Capture the cell that displays the provided text and extract its (x, y) central coordinate. 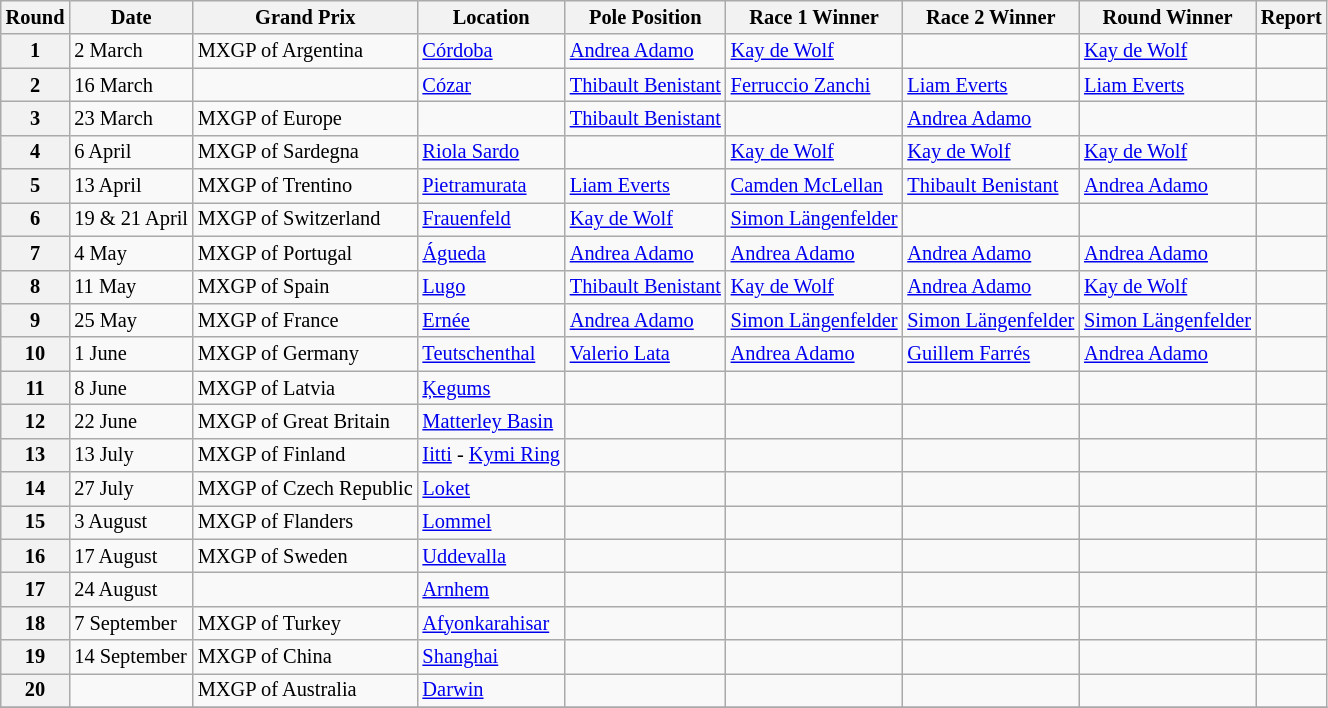
3 (36, 118)
MXGP of Latvia (306, 388)
Date (131, 17)
Ferruccio Zanchi (814, 85)
Race 2 Winner (990, 17)
MXGP of Australia (306, 690)
MXGP of Europe (306, 118)
15 (36, 522)
MXGP of China (306, 657)
19 (36, 657)
16 (36, 556)
17 (36, 589)
Cózar (492, 85)
11 May (131, 287)
Riola Sardo (492, 152)
18 (36, 623)
7 (36, 253)
Race 1 Winner (814, 17)
MXGP of Flanders (306, 522)
Frauenfeld (492, 219)
12 (36, 421)
MXGP of Trentino (306, 186)
Lommel (492, 522)
20 (36, 690)
Shanghai (492, 657)
22 June (131, 421)
Águeda (492, 253)
Pietramurata (492, 186)
MXGP of Sardegna (306, 152)
9 (36, 320)
13 July (131, 455)
MXGP of Germany (306, 354)
Round (36, 17)
MXGP of Argentina (306, 51)
8 June (131, 388)
7 September (131, 623)
Guillem Farrés (990, 354)
Darwin (492, 690)
Arnhem (492, 589)
5 (36, 186)
8 (36, 287)
Round Winner (1168, 17)
Loket (492, 489)
MXGP of Turkey (306, 623)
25 May (131, 320)
MXGP of Czech Republic (306, 489)
MXGP of Great Britain (306, 421)
23 March (131, 118)
Ernée (492, 320)
Report (1292, 17)
19 & 21 April (131, 219)
Matterley Basin (492, 421)
24 August (131, 589)
2 March (131, 51)
3 August (131, 522)
MXGP of Finland (306, 455)
Uddevalla (492, 556)
13 (36, 455)
Ķegums (492, 388)
14 (36, 489)
Iitti - Kymi Ring (492, 455)
Valerio Lata (646, 354)
Afyonkarahisar (492, 623)
4 (36, 152)
10 (36, 354)
Camden McLellan (814, 186)
MXGP of Spain (306, 287)
14 September (131, 657)
6 (36, 219)
MXGP of France (306, 320)
1 (36, 51)
13 April (131, 186)
17 August (131, 556)
Grand Prix (306, 17)
MXGP of Portugal (306, 253)
1 June (131, 354)
Teutschenthal (492, 354)
Location (492, 17)
4 May (131, 253)
MXGP of Switzerland (306, 219)
2 (36, 85)
11 (36, 388)
Pole Position (646, 17)
16 March (131, 85)
6 April (131, 152)
27 July (131, 489)
Córdoba (492, 51)
MXGP of Sweden (306, 556)
Lugo (492, 287)
